Extract the (X, Y) coordinate from the center of the cell holding the provided text.  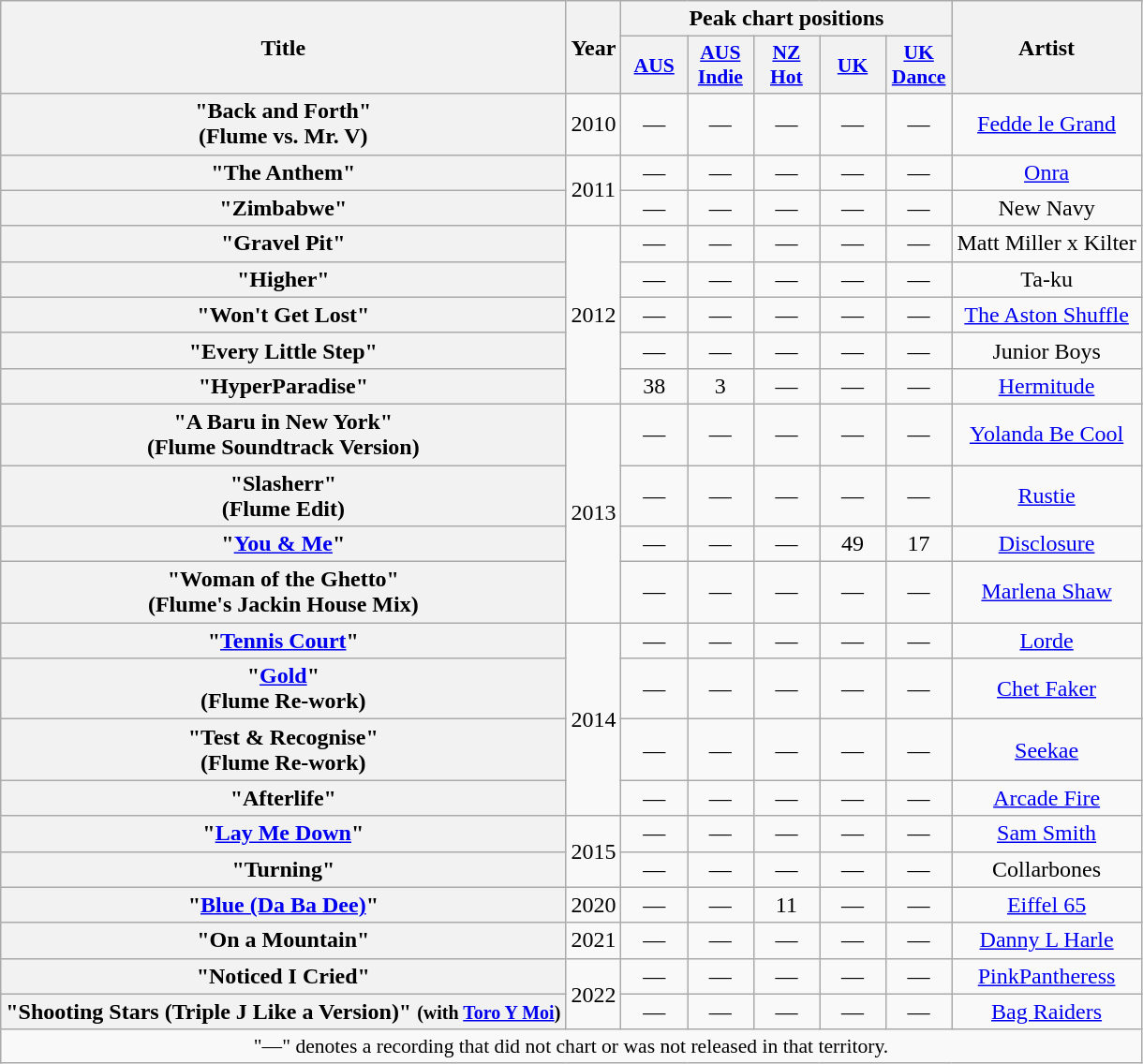
Peak chart positions (787, 19)
Artist (1047, 47)
"Test & Recognise"(Flume Re-work) (283, 749)
Junior Boys (1047, 350)
Chet Faker (1047, 689)
"Every Little Step" (283, 350)
"Noticed I Cried" (283, 976)
Hermitude (1047, 386)
Yolanda Be Cool (1047, 435)
2022 (594, 994)
Arcade Fire (1047, 798)
2013 (594, 513)
Lorde (1047, 641)
2021 (594, 940)
38 (654, 386)
"Turning" (283, 869)
AUS (654, 66)
2010 (594, 124)
"Back and Forth"(Flume vs. Mr. V) (283, 124)
Danny L Harle (1047, 940)
UK (853, 66)
Marlena Shaw (1047, 592)
New Navy (1047, 208)
AUSIndie (721, 66)
Year (594, 47)
11 (787, 905)
Disclosure (1047, 544)
"You & Me" (283, 544)
2014 (594, 719)
"The Anthem" (283, 172)
Matt Miller x Kilter (1047, 244)
NZHot (787, 66)
Collarbones (1047, 869)
2011 (594, 190)
UKDance (918, 66)
"Slasherr"(Flume Edit) (283, 495)
17 (918, 544)
"Gold"(Flume Re-work) (283, 689)
"A Baru in New York"(Flume Soundtrack Version) (283, 435)
"Woman of the Ghetto"(Flume's Jackin House Mix) (283, 592)
"Tennis Court" (283, 641)
2015 (594, 851)
Sam Smith (1047, 834)
"Higher" (283, 279)
Fedde le Grand (1047, 124)
Onra (1047, 172)
Eiffel 65 (1047, 905)
"Lay Me Down" (283, 834)
Bag Raiders (1047, 1012)
"On a Mountain" (283, 940)
The Aston Shuffle (1047, 315)
"Afterlife" (283, 798)
Ta-ku (1047, 279)
"Zimbabwe" (283, 208)
Rustie (1047, 495)
2020 (594, 905)
3 (721, 386)
PinkPantheress (1047, 976)
"Won't Get Lost" (283, 315)
"Blue (Da Ba Dee)" (283, 905)
"—" denotes a recording that did not chart or was not released in that territory. (571, 1046)
"Gravel Pit" (283, 244)
"HyperParadise" (283, 386)
"Shooting Stars (Triple J Like a Version)" (with Toro Y Moi) (283, 1012)
Title (283, 47)
2012 (594, 315)
49 (853, 544)
Seekae (1047, 749)
